Output the (x, y) coordinate of the center of the cell containing the given text.  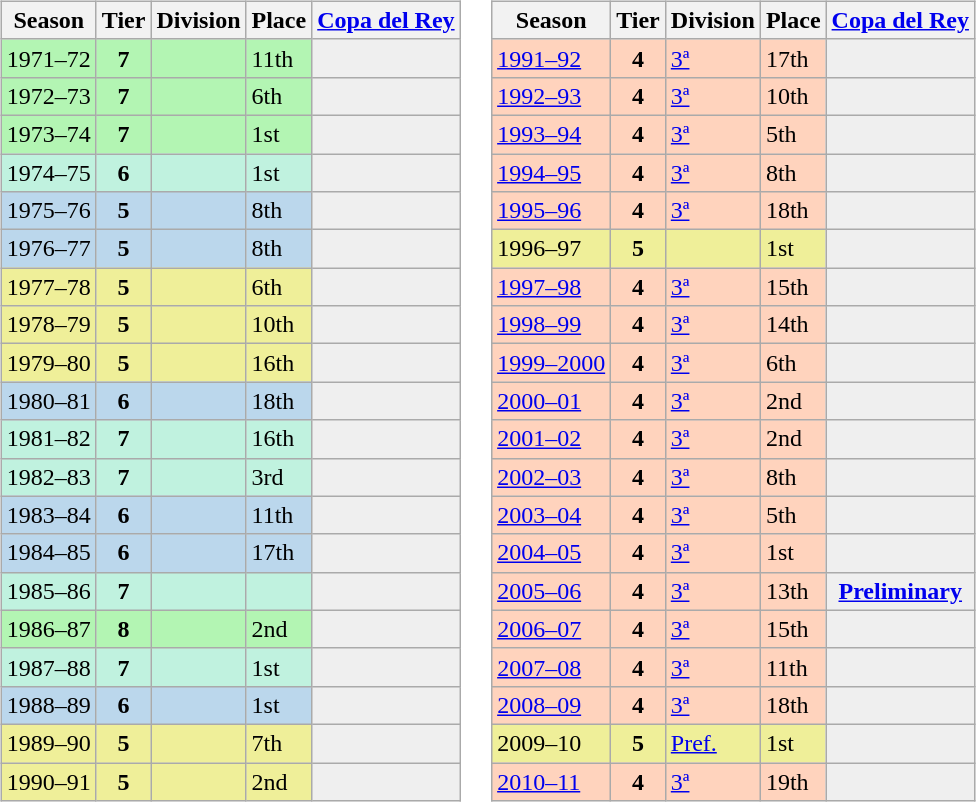
1982–83 (48, 477)
1988–89 (48, 705)
2009–10 (552, 743)
1990–91 (48, 781)
2001–02 (552, 439)
1999–2000 (552, 363)
1976–77 (48, 249)
1985–86 (48, 591)
1980–81 (48, 401)
1993–94 (552, 134)
2000–01 (552, 401)
1979–80 (48, 363)
2006–07 (552, 629)
1972–73 (48, 96)
13th (793, 591)
1983–84 (48, 515)
1989–90 (48, 743)
14th (793, 325)
2003–04 (552, 515)
1986–87 (48, 629)
1973–74 (48, 134)
1992–93 (552, 96)
1991–92 (552, 58)
1987–88 (48, 667)
1984–85 (48, 553)
1996–97 (552, 249)
1977–78 (48, 287)
1978–79 (48, 325)
1971–72 (48, 58)
1994–95 (552, 173)
1981–82 (48, 439)
Preliminary (900, 591)
19th (793, 781)
1975–76 (48, 211)
8 (124, 629)
2005–06 (552, 591)
2008–09 (552, 705)
3rd (279, 477)
1997–98 (552, 287)
1974–75 (48, 173)
2004–05 (552, 553)
7th (279, 743)
Pref. (712, 743)
2010–11 (552, 781)
1995–96 (552, 211)
1998–99 (552, 325)
2002–03 (552, 477)
2007–08 (552, 667)
